Search for the cell housing the specified text and yield its [X, Y] center coordinate. 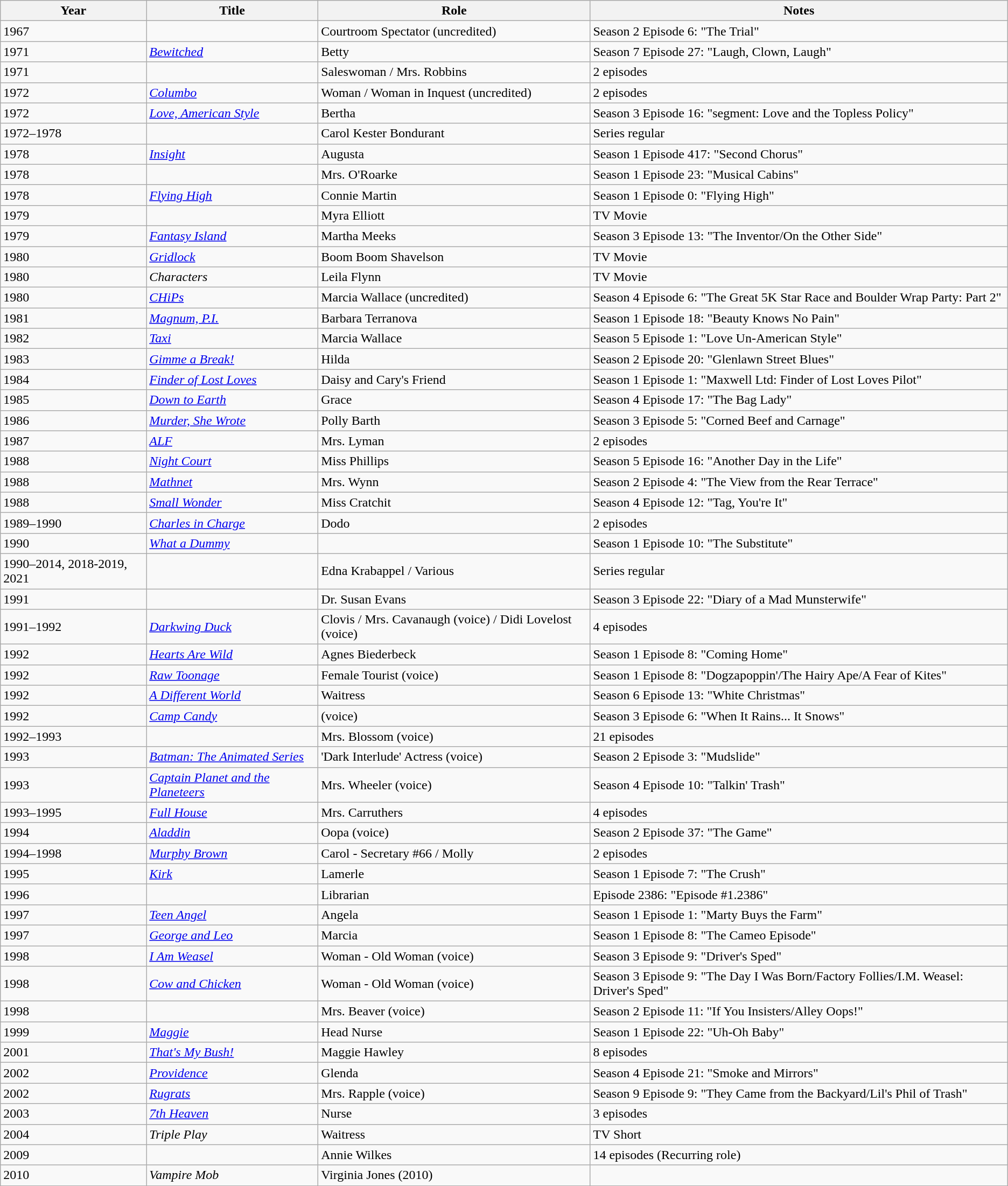
Augusta [454, 154]
Woman / Woman in Inquest (uncredited) [454, 93]
Edna Krabappel / Various [454, 571]
Fantasy Island [233, 236]
Season 1 Episode 8: "Dogzapoppin'/The Hairy Ape/A Fear of Kites" [799, 675]
Virginia Jones (2010) [454, 1175]
Season 1 Episode 18: "Beauty Knows No Pain" [799, 318]
Gimme a Break! [233, 359]
1989–1990 [73, 523]
1982 [73, 339]
Season 3 Episode 9: "The Day I Was Born/Factory Follies/I.M. Weasel: Driver's Sped" [799, 984]
Season 2 Episode 20: "Glenlawn Street Blues" [799, 359]
Title [233, 11]
Agnes Biederbeck [454, 655]
Season 4 Episode 21: "Smoke and Mirrors" [799, 1073]
'Dark Interlude' Actress (voice) [454, 757]
George and Leo [233, 935]
Oopa (voice) [454, 833]
Teen Angel [233, 915]
Clovis / Mrs. Cavanaugh (voice) / Didi Lovelost (voice) [454, 627]
Season 2 Episode 4: "The View from the Rear Terrace" [799, 482]
Leila Flynn [454, 277]
Boom Boom Shavelson [454, 257]
Daisy and Cary's Friend [454, 380]
Mrs. Carruthers [454, 812]
Cow and Chicken [233, 984]
CHiPs [233, 298]
Mrs. Beaver (voice) [454, 1012]
Season 3 Episode 13: "The Inventor/On the Other Side" [799, 236]
2009 [73, 1155]
Season 1 Episode 1: "Maxwell Ltd: Finder of Lost Loves Pilot" [799, 380]
Marcia Wallace (uncredited) [454, 298]
1994 [73, 833]
Grace [454, 400]
Insight [233, 154]
Mrs. Lyman [454, 441]
Kirk [233, 874]
I Am Weasel [233, 956]
Aladdin [233, 833]
7th Heaven [233, 1114]
(voice) [454, 716]
1983 [73, 359]
Batman: The Animated Series [233, 757]
Betty [454, 52]
8 episodes [799, 1052]
Miss Cratchit [454, 502]
1987 [73, 441]
Season 5 Episode 1: "Love Un-American Style" [799, 339]
Glenda [454, 1073]
1993–1995 [73, 812]
Season 4 Episode 10: "Talkin' Trash" [799, 785]
14 episodes (Recurring role) [799, 1155]
Season 1 Episode 23: "Musical Cabins" [799, 174]
Magnum, P.I. [233, 318]
Captain Planet and the Planeteers [233, 785]
Characters [233, 277]
1972–1978 [73, 134]
Polly Barth [454, 420]
Season 2 Episode 6: "The Trial" [799, 31]
Season 1 Episode 0: "Flying High" [799, 195]
Martha Meeks [454, 236]
Mrs. Blossom (voice) [454, 736]
Love, American Style [233, 113]
1992–1993 [73, 736]
Murder, She Wrote [233, 420]
Annie Wilkes [454, 1155]
Darkwing Duck [233, 627]
Season 4 Episode 12: "Tag, You're It" [799, 502]
1981 [73, 318]
That's My Bush! [233, 1052]
Season 5 Episode 16: "Another Day in the Life" [799, 461]
Marcia Wallace [454, 339]
Season 3 Episode 9: "Driver's Sped" [799, 956]
What a Dummy [233, 543]
Myra Elliott [454, 215]
Saleswoman / Mrs. Robbins [454, 72]
Murphy Brown [233, 853]
Carol - Secretary #66 / Molly [454, 853]
1986 [73, 420]
Dodo [454, 523]
Bewitched [233, 52]
TV Short [799, 1134]
Season 3 Episode 5: "Corned Beef and Carnage" [799, 420]
Miss Phillips [454, 461]
Season 2 Episode 37: "The Game" [799, 833]
2010 [73, 1175]
Providence [233, 1073]
Rugrats [233, 1093]
1996 [73, 894]
Full House [233, 812]
Maggie Hawley [454, 1052]
Season 1 Episode 8: "Coming Home" [799, 655]
1991–1992 [73, 627]
Nurse [454, 1114]
Marcia [454, 935]
Season 4 Episode 17: "The Bag Lady" [799, 400]
2004 [73, 1134]
2003 [73, 1114]
ALF [233, 441]
Season 1 Episode 417: "Second Chorus" [799, 154]
1990–2014, 2018-2019, 2021 [73, 571]
Night Court [233, 461]
1994–1998 [73, 853]
Finder of Lost Loves [233, 380]
Hilda [454, 359]
Connie Martin [454, 195]
Charles in Charge [233, 523]
Year [73, 11]
1984 [73, 380]
Angela [454, 915]
1985 [73, 400]
2001 [73, 1052]
Mrs. O'Roarke [454, 174]
Season 2 Episode 3: "Mudslide" [799, 757]
Hearts Are Wild [233, 655]
Season 7 Episode 27: "Laugh, Clown, Laugh" [799, 52]
21 episodes [799, 736]
Courtroom Spectator (uncredited) [454, 31]
Role [454, 11]
1991 [73, 599]
Small Wonder [233, 502]
Season 6 Episode 13: "White Christmas" [799, 696]
Mrs. Wynn [454, 482]
Librarian [454, 894]
Season 4 Episode 6: "The Great 5K Star Race and Boulder Wrap Party: Part 2" [799, 298]
A Different World [233, 696]
Raw Toonage [233, 675]
Season 3 Episode 22: "Diary of a Mad Munsterwife" [799, 599]
Dr. Susan Evans [454, 599]
Season 1 Episode 10: "The Substitute" [799, 543]
Season 1 Episode 1: "Marty Buys the Farm" [799, 915]
Season 3 Episode 16: "segment: Love and the Topless Policy" [799, 113]
3 episodes [799, 1114]
Season 3 Episode 6: "When It Rains... It Snows" [799, 716]
Maggie [233, 1032]
Mathnet [233, 482]
Mrs. Rapple (voice) [454, 1093]
1999 [73, 1032]
Camp Candy [233, 716]
Lamerle [454, 874]
1990 [73, 543]
Head Nurse [454, 1032]
Down to Earth [233, 400]
Female Tourist (voice) [454, 675]
Notes [799, 11]
1995 [73, 874]
Taxi [233, 339]
Episode 2386: "Episode #1.2386" [799, 894]
Mrs. Wheeler (voice) [454, 785]
Barbara Terranova [454, 318]
Season 2 Episode 11: "If You Insisters/Alley Oops!" [799, 1012]
Bertha [454, 113]
Flying High [233, 195]
Carol Kester Bondurant [454, 134]
Season 1 Episode 8: "The Cameo Episode" [799, 935]
Season 9 Episode 9: "They Came from the Backyard/Lil's Phil of Trash" [799, 1093]
Season 1 Episode 7: "The Crush" [799, 874]
Gridlock [233, 257]
1967 [73, 31]
Columbo [233, 93]
Season 1 Episode 22: "Uh-Oh Baby" [799, 1032]
Vampire Mob [233, 1175]
Triple Play [233, 1134]
